Capture the cell that displays the provided text and extract its [x, y] central coordinate. 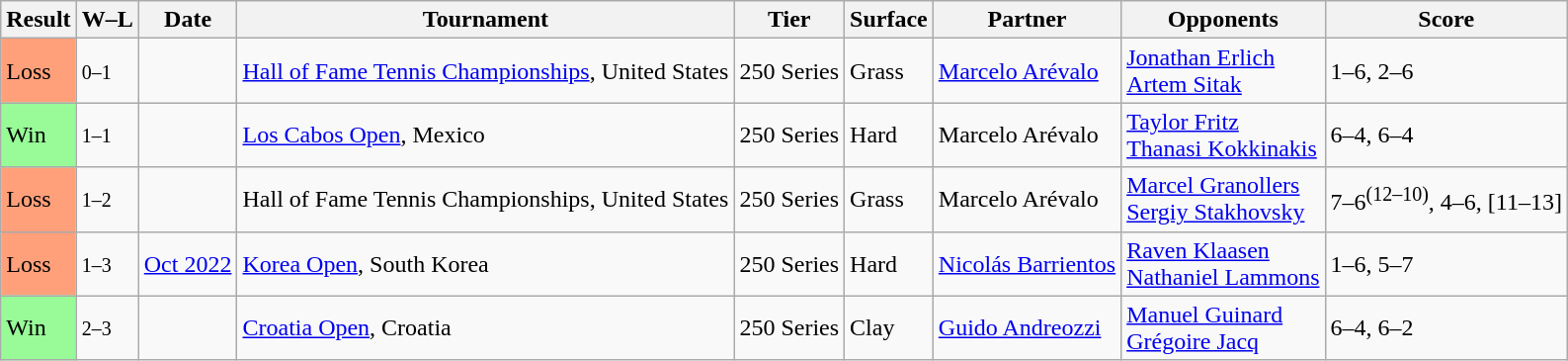
7–6(12–10), 4–6, [11–13] [1446, 200]
1–1 [107, 135]
6–4, 6–4 [1446, 135]
Date [188, 20]
Korea Open, South Korea [486, 263]
1–2 [107, 200]
1–6, 5–7 [1446, 263]
Tier [789, 20]
Croatia Open, Croatia [486, 328]
0–1 [107, 71]
Los Cabos Open, Mexico [486, 135]
2–3 [107, 328]
Guido Andreozzi [1027, 328]
Tournament [486, 20]
Taylor Fritz Thanasi Kokkinakis [1223, 135]
1–6, 2–6 [1446, 71]
Manuel Guinard Grégoire Jacq [1223, 328]
Surface [889, 20]
Clay [889, 328]
Marcel Granollers Sergiy Stakhovsky [1223, 200]
Raven Klaasen Nathaniel Lammons [1223, 263]
Partner [1027, 20]
Oct 2022 [188, 263]
Jonathan Erlich Artem Sitak [1223, 71]
W–L [107, 20]
Result [39, 20]
Nicolás Barrientos [1027, 263]
Score [1446, 20]
1–3 [107, 263]
Opponents [1223, 20]
6–4, 6–2 [1446, 328]
